Scan for the cell matching the given text and deliver its [x, y] coordinate at center. 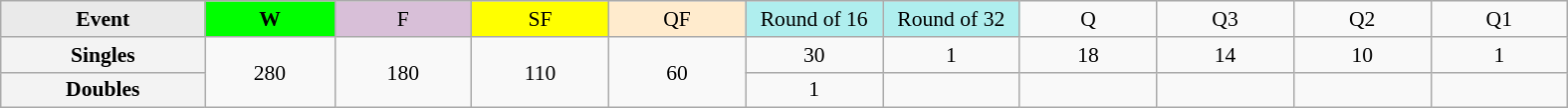
60 [677, 72]
280 [270, 72]
Q [1088, 19]
SF [541, 19]
14 [1226, 55]
Q2 [1362, 19]
Round of 32 [951, 19]
180 [403, 72]
110 [541, 72]
18 [1088, 55]
Singles [104, 55]
Doubles [104, 90]
Q1 [1499, 19]
Event [104, 19]
30 [814, 55]
Q3 [1226, 19]
QF [677, 19]
W [270, 19]
Round of 16 [814, 19]
10 [1362, 55]
F [403, 19]
